Search for the cell housing the specified text and yield its [X, Y] center coordinate. 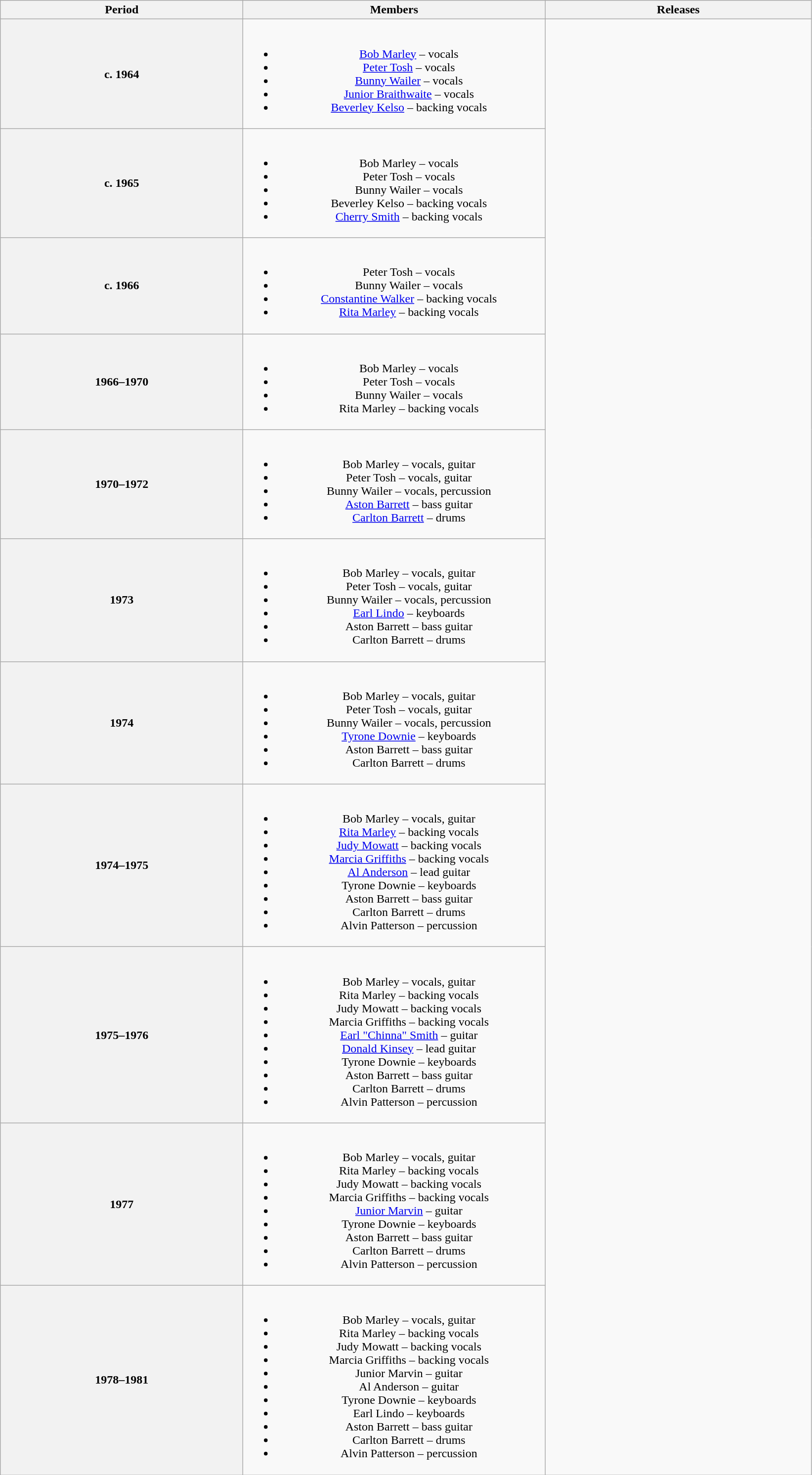
Bob Marley – vocalsPeter Tosh – vocalsBunny Wailer – vocalsBeverley Kelso – backing vocalsCherry Smith – backing vocals [394, 183]
Bob Marley – vocalsPeter Tosh – vocalsBunny Wailer – vocalsJunior Braithwaite – vocalsBeverley Kelso – backing vocals [394, 74]
1966–1970 [122, 382]
c. 1965 [122, 183]
1970–1972 [122, 484]
1974 [122, 723]
Period [122, 10]
Bob Marley – vocals, guitarPeter Tosh – vocals, guitarBunny Wailer – vocals, percussionAston Barrett – bass guitarCarlton Barrett – drums [394, 484]
1978–1981 [122, 1380]
1975–1976 [122, 1035]
Peter Tosh – vocalsBunny Wailer – vocalsConstantine Walker – backing vocalsRita Marley – backing vocals [394, 286]
c. 1964 [122, 74]
Bob Marley – vocalsPeter Tosh – vocalsBunny Wailer – vocalsRita Marley – backing vocals [394, 382]
1977 [122, 1204]
c. 1966 [122, 286]
Releases [678, 10]
1973 [122, 600]
1974–1975 [122, 865]
Members [394, 10]
